Provide the (X, Y) coordinate of the cell's center where the given text is located.  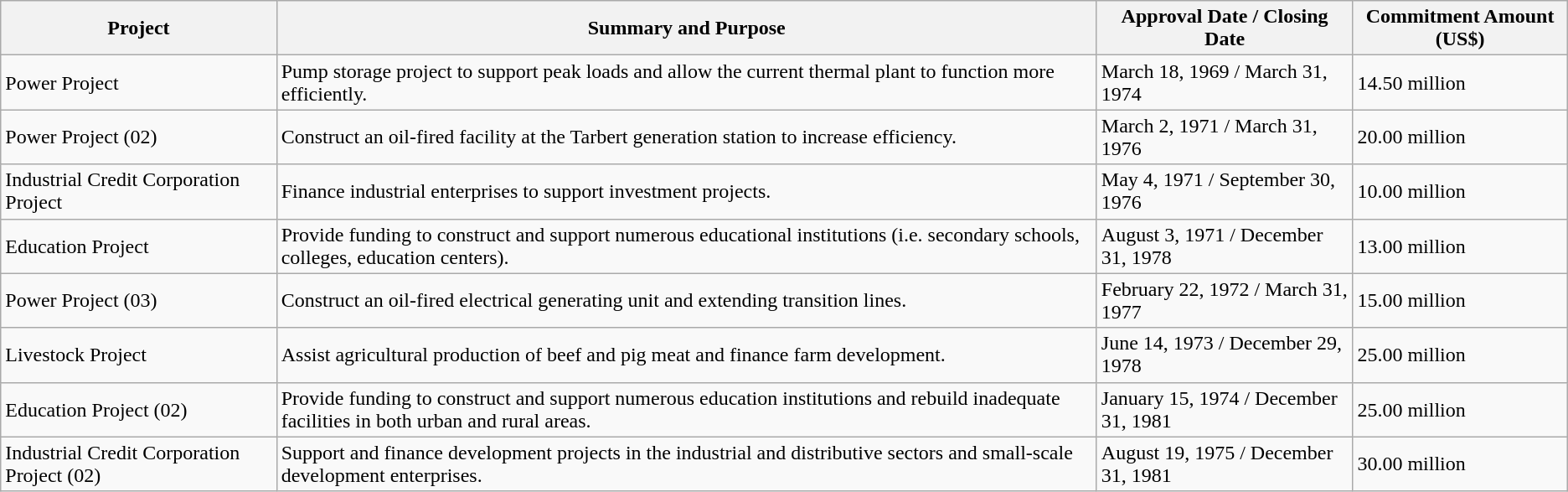
Pump storage project to support peak loads and allow the current thermal plant to function more efficiently. (687, 82)
Power Project (03) (139, 300)
Industrial Credit Corporation Project (139, 191)
Summary and Purpose (687, 28)
13.00 million (1460, 246)
March 2, 1971 / March 31, 1976 (1225, 137)
30.00 million (1460, 464)
March 18, 1969 / March 31, 1974 (1225, 82)
Provide funding to construct and support numerous education institutions and rebuild inadequate facilities in both urban and rural areas. (687, 409)
June 14, 1973 / December 29, 1978 (1225, 355)
Education Project (02) (139, 409)
15.00 million (1460, 300)
Livestock Project (139, 355)
Finance industrial enterprises to support investment projects. (687, 191)
May 4, 1971 / September 30, 1976 (1225, 191)
August 3, 1971 / December 31, 1978 (1225, 246)
February 22, 1972 / March 31, 1977 (1225, 300)
Construct an oil-fired electrical generating unit and extending transition lines. (687, 300)
20.00 million (1460, 137)
Provide funding to construct and support numerous educational institutions (i.e. secondary schools, colleges, education centers). (687, 246)
January 15, 1974 / December 31, 1981 (1225, 409)
14.50 million (1460, 82)
Education Project (139, 246)
Approval Date / Closing Date (1225, 28)
Construct an oil-fired facility at the Tarbert generation station to increase efficiency. (687, 137)
Project (139, 28)
Industrial Credit Corporation Project (02) (139, 464)
Assist agricultural production of beef and pig meat and finance farm development. (687, 355)
10.00 million (1460, 191)
Power Project (02) (139, 137)
Commitment Amount (US$) (1460, 28)
August 19, 1975 / December 31, 1981 (1225, 464)
Power Project (139, 82)
Support and finance development projects in the industrial and distributive sectors and small-scale development enterprises. (687, 464)
